Extract the (x, y) coordinate from the center of the cell holding the provided text.  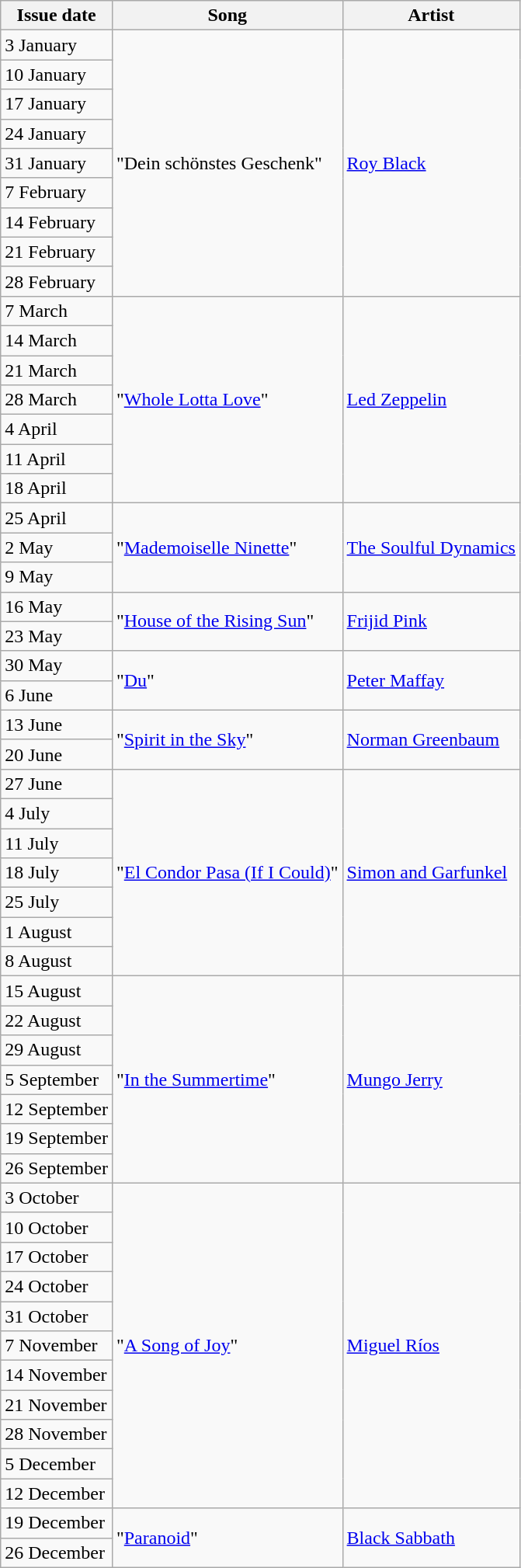
17 January (57, 104)
11 July (57, 843)
Peter Maffay (431, 680)
28 March (57, 400)
3 January (57, 45)
19 September (57, 1139)
14 November (57, 1375)
15 August (57, 991)
4 July (57, 813)
25 July (57, 902)
Frijid Pink (431, 621)
8 August (57, 961)
14 February (57, 222)
18 July (57, 873)
The Soulful Dynamics (431, 548)
"El Condor Pasa (If I Could)" (227, 872)
13 June (57, 725)
4 April (57, 429)
9 May (57, 577)
30 May (57, 666)
16 May (57, 607)
18 April (57, 488)
20 June (57, 754)
5 September (57, 1080)
11 April (57, 459)
25 April (57, 518)
Led Zeppelin (431, 399)
12 September (57, 1109)
10 January (57, 75)
21 February (57, 252)
14 March (57, 340)
Simon and Garfunkel (431, 872)
29 August (57, 1050)
22 August (57, 1020)
10 October (57, 1227)
26 September (57, 1168)
Song (227, 16)
Issue date (57, 16)
19 December (57, 1523)
31 January (57, 163)
21 November (57, 1405)
5 December (57, 1464)
"In the Summertime" (227, 1080)
Miguel Ríos (431, 1345)
Black Sabbath (431, 1538)
7 November (57, 1346)
Roy Black (431, 163)
7 March (57, 311)
"Paranoid" (227, 1538)
2 May (57, 548)
24 October (57, 1286)
"Du" (227, 680)
17 October (57, 1257)
"Whole Lotta Love" (227, 399)
"Dein schönstes Geschenk" (227, 163)
6 June (57, 695)
3 October (57, 1198)
7 February (57, 193)
27 June (57, 784)
1 August (57, 932)
21 March (57, 370)
28 November (57, 1434)
28 February (57, 281)
Norman Greenbaum (431, 739)
26 December (57, 1552)
"Spirit in the Sky" (227, 739)
12 December (57, 1493)
23 May (57, 636)
Artist (431, 16)
"House of the Rising Sun" (227, 621)
"Mademoiselle Ninette" (227, 548)
31 October (57, 1316)
24 January (57, 134)
"A Song of Joy" (227, 1345)
Mungo Jerry (431, 1080)
